Determine the [x, y] coordinate at the center of the cell enclosing the given text.  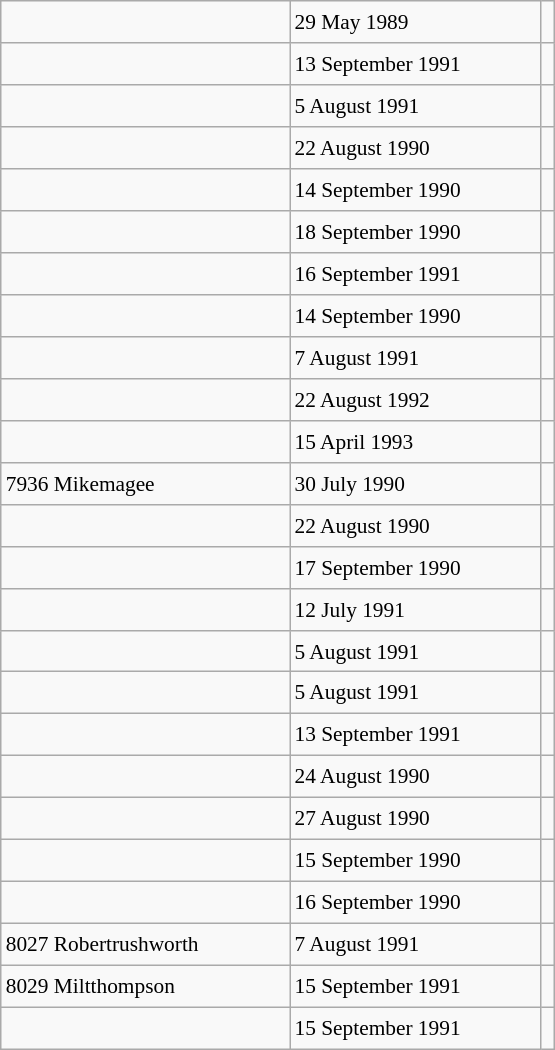
27 August 1990 [416, 819]
18 September 1990 [416, 232]
29 May 1989 [416, 22]
22 August 1992 [416, 399]
8029 Miltthompson [146, 986]
17 September 1990 [416, 567]
7936 Mikemagee [146, 483]
15 April 1993 [416, 441]
24 August 1990 [416, 777]
16 September 1990 [416, 903]
30 July 1990 [416, 483]
15 September 1990 [416, 861]
8027 Robertrushworth [146, 945]
12 July 1991 [416, 609]
16 September 1991 [416, 274]
